For the text-containing cell, return its midpoint in [X, Y] coordinate format. 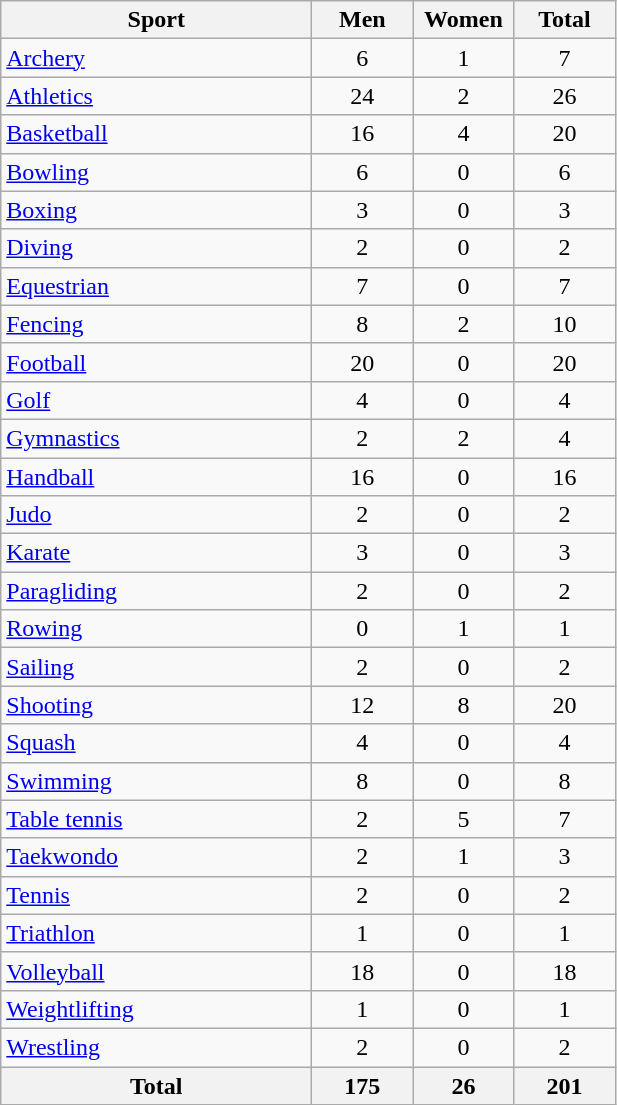
Football [156, 362]
Squash [156, 743]
Sailing [156, 667]
Women [464, 20]
Wrestling [156, 1047]
Judo [156, 515]
Paragliding [156, 591]
Men [362, 20]
Boxing [156, 210]
Tennis [156, 895]
Gymnastics [156, 438]
Karate [156, 553]
Fencing [156, 324]
Rowing [156, 629]
12 [362, 705]
5 [464, 819]
Weightlifting [156, 1009]
Bowling [156, 172]
Shooting [156, 705]
Golf [156, 400]
Table tennis [156, 819]
Basketball [156, 134]
Volleyball [156, 971]
Diving [156, 248]
Swimming [156, 781]
Handball [156, 477]
10 [564, 324]
Taekwondo [156, 857]
Equestrian [156, 286]
201 [564, 1085]
Archery [156, 58]
24 [362, 96]
Athletics [156, 96]
Sport [156, 20]
175 [362, 1085]
Triathlon [156, 933]
